Detect which cell encompasses the target text, then output its (x, y) center coordinate. 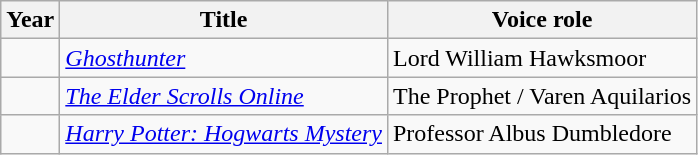
Lord William Hawksmoor (542, 58)
Voice role (542, 20)
Professor Albus Dumbledore (542, 134)
The Prophet / Varen Aquilarios (542, 96)
Ghosthunter (224, 58)
Harry Potter: Hogwarts Mystery (224, 134)
Title (224, 20)
The Elder Scrolls Online (224, 96)
Year (30, 20)
